Locate the cell with the specified text and output its [X, Y] center coordinate. 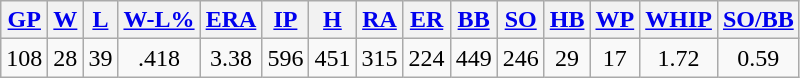
17 [615, 58]
1.72 [679, 58]
W [66, 20]
449 [474, 58]
WHIP [679, 20]
H [332, 20]
224 [426, 58]
39 [100, 58]
.418 [159, 58]
0.59 [758, 58]
HB [567, 20]
451 [332, 58]
RA [380, 20]
SO/BB [758, 20]
ER [426, 20]
WP [615, 20]
108 [24, 58]
SO [520, 20]
L [100, 20]
3.38 [231, 58]
GP [24, 20]
315 [380, 58]
W-L% [159, 20]
ERA [231, 20]
IP [286, 20]
BB [474, 20]
29 [567, 58]
246 [520, 58]
596 [286, 58]
28 [66, 58]
